Pinpoint the cell where the given text exists, returning its (x, y) midpoint coordinate. 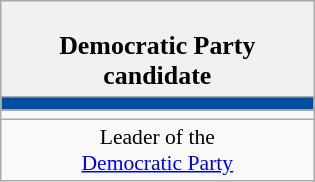
Leader of theDemocratic Party (158, 150)
Democratic Party candidate (158, 49)
